Pinpoint the cell where the given text exists, returning its (X, Y) midpoint coordinate. 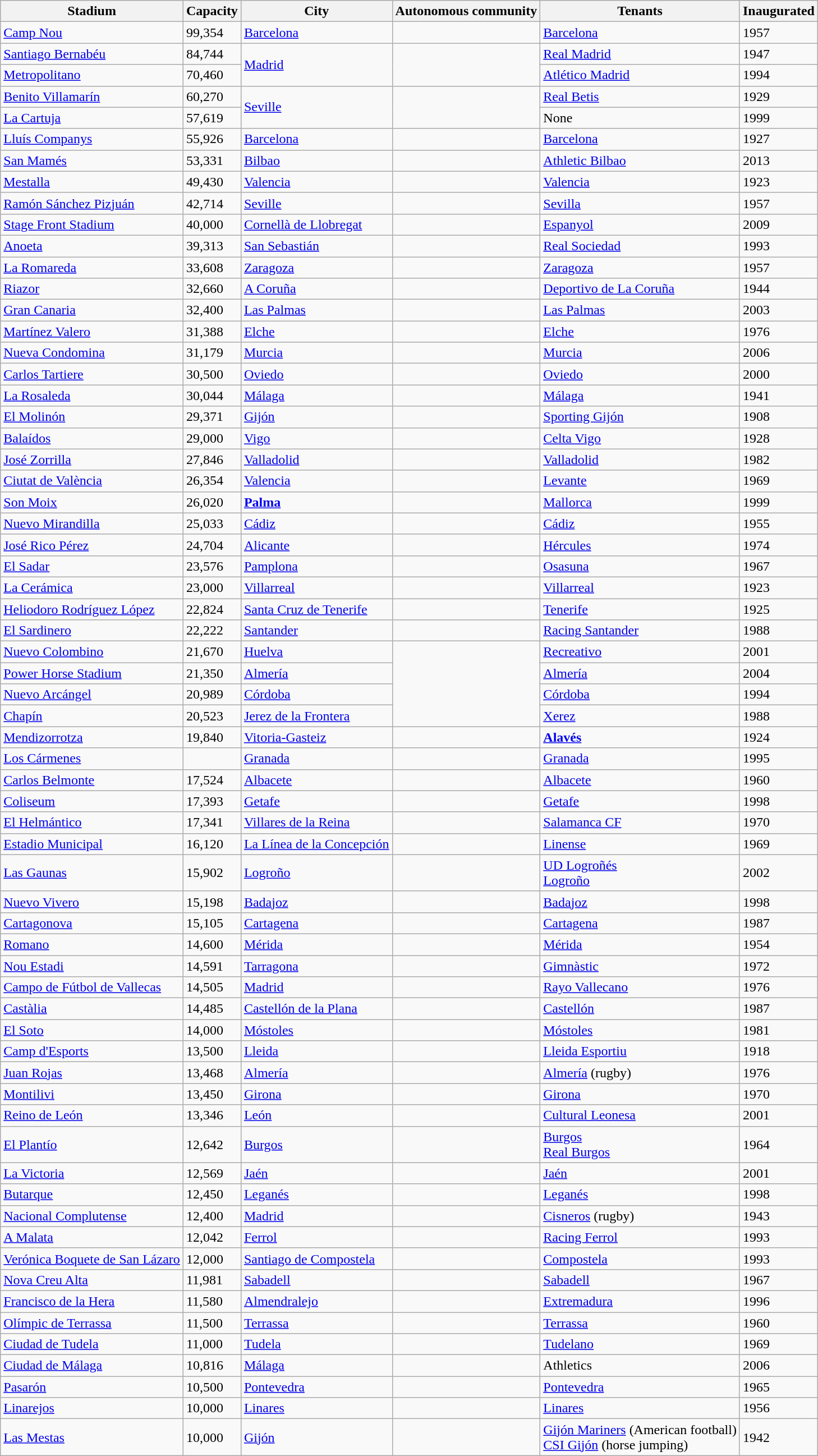
12,400 (212, 1216)
Ferrol (316, 1237)
21,670 (212, 652)
1981 (779, 1030)
23,000 (212, 587)
1956 (779, 1408)
Anoeta (92, 246)
Las Mestas (92, 1437)
Campo de Fútbol de Vallecas (92, 987)
None (640, 118)
1942 (779, 1437)
Hércules (640, 545)
Sevilla (640, 203)
2003 (779, 310)
15,198 (212, 902)
Athletics (640, 1366)
Santiago de Compostela (316, 1259)
Nueva Condomina (92, 353)
32,660 (212, 289)
12,042 (212, 1237)
1925 (779, 609)
Alicante (316, 545)
Racing Santander (640, 631)
Los Cármenes (92, 759)
Logroño (316, 873)
Real Madrid (640, 54)
El Plantío (92, 1145)
Ciudad de Málaga (92, 1366)
Montilivi (92, 1094)
Real Betis (640, 97)
San Mamés (92, 160)
1927 (779, 139)
Linense (640, 844)
Butarque (92, 1195)
1955 (779, 523)
Camp d'Esports (92, 1051)
BurgosReal Burgos (640, 1145)
29,371 (212, 417)
Santander (316, 631)
24,704 (212, 545)
Mendizorrotza (92, 737)
1929 (779, 97)
17,393 (212, 801)
Huelva (316, 652)
1974 (779, 545)
1943 (779, 1216)
14,485 (212, 1009)
42,714 (212, 203)
Atlético Madrid (640, 75)
Villares de la Reina (316, 823)
El Sardinero (92, 631)
14,000 (212, 1030)
22,824 (212, 609)
El Helmántico (92, 823)
Nuevo Mirandilla (92, 523)
Heliodoro Rodríguez López (92, 609)
60,270 (212, 97)
32,400 (212, 310)
49,430 (212, 182)
11,580 (212, 1301)
33,608 (212, 268)
10,816 (212, 1366)
Almería (rugby) (640, 1073)
2009 (779, 224)
Son Moix (92, 502)
La Línea de la Concepción (316, 844)
Gimnàstic (640, 966)
Alavés (640, 737)
Romano (92, 944)
Olímpic de Terrassa (92, 1322)
El Molinón (92, 417)
Deportivo de La Coruña (640, 289)
16,120 (212, 844)
Jerez de la Frontera (316, 716)
70,460 (212, 75)
Castellón (640, 1009)
25,033 (212, 523)
1982 (779, 460)
Salamanca CF (640, 823)
Mallorca (640, 502)
Recreativo (640, 652)
53,331 (212, 160)
39,313 (212, 246)
26,020 (212, 502)
Stadium (92, 11)
Camp Nou (92, 33)
Martínez Valero (92, 332)
Lluís Companys (92, 139)
30,500 (212, 374)
12,000 (212, 1259)
Castellón de la Plana (316, 1009)
Ciutat de València (92, 481)
40,000 (212, 224)
Estadio Municipal (92, 844)
11,981 (212, 1280)
Almendralejo (316, 1301)
1924 (779, 737)
Metropolitano (92, 75)
12,450 (212, 1195)
29,000 (212, 438)
13,468 (212, 1073)
1908 (779, 417)
1928 (779, 438)
Lleida (316, 1051)
Benito Villamarín (92, 97)
La Rosaleda (92, 396)
19,840 (212, 737)
Levante (640, 481)
Xerez (640, 716)
13,450 (212, 1094)
2004 (779, 673)
17,524 (212, 780)
57,619 (212, 118)
10,500 (212, 1387)
27,846 (212, 460)
1964 (779, 1145)
Autonomous community (466, 11)
Chapín (92, 716)
Bilbao (316, 160)
Ramón Sánchez Pizjuán (92, 203)
Balaídos (92, 438)
La Cerámica (92, 587)
Cultural Leonesa (640, 1115)
1941 (779, 396)
Mestalla (92, 182)
Riazor (92, 289)
Espanyol (640, 224)
La Cartuja (92, 118)
Tenerife (640, 609)
Celta Vigo (640, 438)
León (316, 1115)
Pamplona (316, 566)
Osasuna (640, 566)
Tarragona (316, 966)
Vitoria-Gasteiz (316, 737)
1972 (779, 966)
Cartagonova (92, 923)
12,569 (212, 1173)
11,000 (212, 1344)
Real Sociedad (640, 246)
Carlos Tartiere (92, 374)
Tenants (640, 11)
Capacity (212, 11)
Francisco de la Hera (92, 1301)
22,222 (212, 631)
Nova Creu Alta (92, 1280)
El Soto (92, 1030)
Rayo Vallecano (640, 987)
City (316, 11)
14,505 (212, 987)
15,105 (212, 923)
Extremadura (640, 1301)
Nuevo Vivero (92, 902)
1996 (779, 1301)
Stage Front Stadium (92, 224)
Coliseum (92, 801)
José Rico Pérez (92, 545)
12,642 (212, 1145)
23,576 (212, 566)
1947 (779, 54)
30,044 (212, 396)
Nou Estadi (92, 966)
Cisneros (rugby) (640, 1216)
Juan Rojas (92, 1073)
13,346 (212, 1115)
Reino de León (92, 1115)
Burgos (316, 1145)
17,341 (212, 823)
Palma (316, 502)
31,388 (212, 332)
1944 (779, 289)
31,179 (212, 353)
San Sebastián (316, 246)
Gran Canaria (92, 310)
Nuevo Arcángel (92, 695)
Gijón Mariners (American football)CSI Gijón (horse jumping) (640, 1437)
Nacional Complutense (92, 1216)
Power Horse Stadium (92, 673)
A Coruña (316, 289)
Pasarón (92, 1387)
Linarejos (92, 1408)
1995 (779, 759)
20,989 (212, 695)
21,350 (212, 673)
Verónica Boquete de San Lázaro (92, 1259)
José Zorrilla (92, 460)
A Malata (92, 1237)
1965 (779, 1387)
Carlos Belmonte (92, 780)
Compostela (640, 1259)
14,591 (212, 966)
Cornellà de Llobregat (316, 224)
La Victoria (92, 1173)
13,500 (212, 1051)
15,902 (212, 873)
Sporting Gijón (640, 417)
La Romareda (92, 268)
Castàlia (92, 1009)
2000 (779, 374)
2002 (779, 873)
2013 (779, 160)
El Sadar (92, 566)
UD LogroñésLogroño (640, 873)
Inaugurated (779, 11)
Nuevo Colombino (92, 652)
Santiago Bernabéu (92, 54)
Racing Ferrol (640, 1237)
99,354 (212, 33)
Tudela (316, 1344)
26,354 (212, 481)
20,523 (212, 716)
14,600 (212, 944)
1954 (779, 944)
84,744 (212, 54)
11,500 (212, 1322)
Lleida Esportiu (640, 1051)
Las Gaunas (92, 873)
Santa Cruz de Tenerife (316, 609)
55,926 (212, 139)
Ciudad de Tudela (92, 1344)
Tudelano (640, 1344)
1918 (779, 1051)
Athletic Bilbao (640, 160)
Vigo (316, 438)
